Capture the cell that displays the provided text and extract its [X, Y] central coordinate. 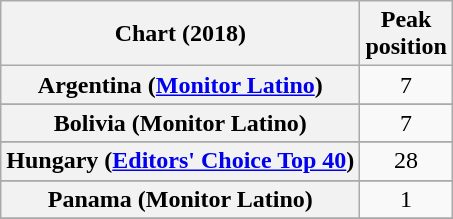
Chart (2018) [180, 34]
1 [406, 199]
Bolivia (Monitor Latino) [180, 123]
28 [406, 161]
Panama (Monitor Latino) [180, 199]
Argentina (Monitor Latino) [180, 85]
Peakposition [406, 34]
Hungary (Editors' Choice Top 40) [180, 161]
